From the cell containing the given text, extract its center point as (X, Y) coordinate. 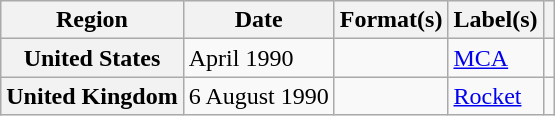
Date (258, 20)
MCA (496, 58)
Label(s) (496, 20)
Rocket (496, 96)
Region (92, 20)
Format(s) (391, 20)
United Kingdom (92, 96)
United States (92, 58)
April 1990 (258, 58)
6 August 1990 (258, 96)
